Provide the (X, Y) coordinate of the cell's center where the given text is located.  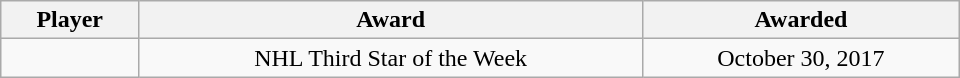
NHL Third Star of the Week (391, 58)
October 30, 2017 (802, 58)
Player (70, 20)
Awarded (802, 20)
Award (391, 20)
